Detect which cell encompasses the target text, then output its (X, Y) center coordinate. 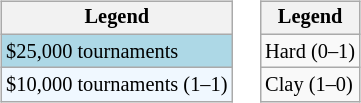
Hard (0–1) (310, 51)
$10,000 tournaments (1–1) (116, 85)
Clay (1–0) (310, 85)
$25,000 tournaments (116, 51)
